Detect which cell encompasses the target text, then output its (X, Y) center coordinate. 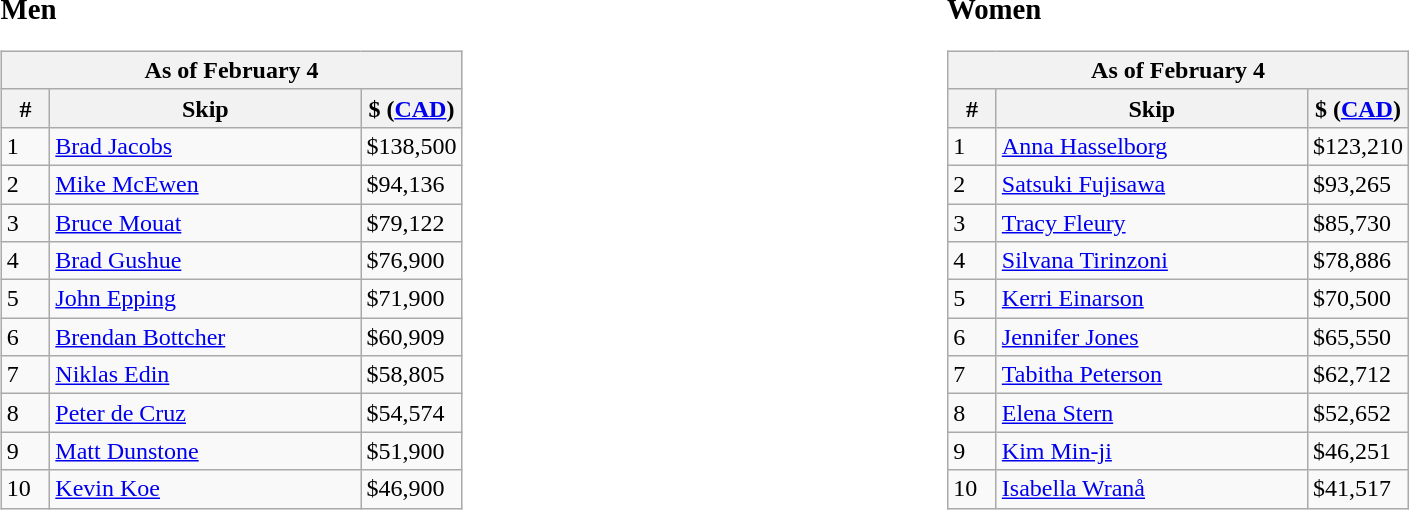
Kevin Koe (206, 489)
John Epping (206, 299)
$54,574 (412, 413)
Brad Gushue (206, 261)
$123,210 (1358, 146)
$85,730 (1358, 223)
$78,886 (1358, 261)
Brad Jacobs (206, 146)
Kerri Einarson (1152, 299)
Tracy Fleury (1152, 223)
$41,517 (1358, 489)
Isabella Wranå (1152, 489)
Kim Min-ji (1152, 451)
$94,136 (412, 184)
Jennifer Jones (1152, 337)
$51,900 (412, 451)
$62,712 (1358, 375)
$71,900 (412, 299)
$93,265 (1358, 184)
$70,500 (1358, 299)
$138,500 (412, 146)
Elena Stern (1152, 413)
$52,652 (1358, 413)
Brendan Bottcher (206, 337)
$79,122 (412, 223)
Peter de Cruz (206, 413)
$60,909 (412, 337)
$46,251 (1358, 451)
$76,900 (412, 261)
$46,900 (412, 489)
$65,550 (1358, 337)
Bruce Mouat (206, 223)
Anna Hasselborg (1152, 146)
Silvana Tirinzoni (1152, 261)
Satsuki Fujisawa (1152, 184)
Mike McEwen (206, 184)
Niklas Edin (206, 375)
$58,805 (412, 375)
Matt Dunstone (206, 451)
Tabitha Peterson (1152, 375)
